Scan for the cell matching the given text and deliver its (x, y) coordinate at center. 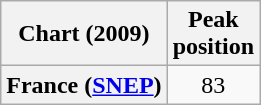
Peakposition (213, 34)
France (SNEP) (84, 85)
Chart (2009) (84, 34)
83 (213, 85)
